Provide the [x, y] coordinate of the cell's center where the given text is located.  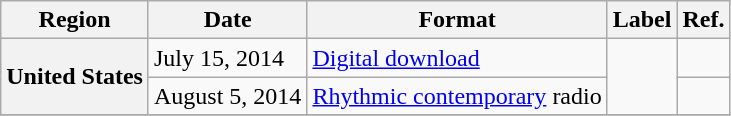
August 5, 2014 [227, 96]
Format [457, 20]
Digital download [457, 58]
Rhythmic contemporary radio [457, 96]
Ref. [704, 20]
July 15, 2014 [227, 58]
Date [227, 20]
Label [642, 20]
Region [75, 20]
United States [75, 77]
